Search for the cell housing the specified text and yield its [x, y] center coordinate. 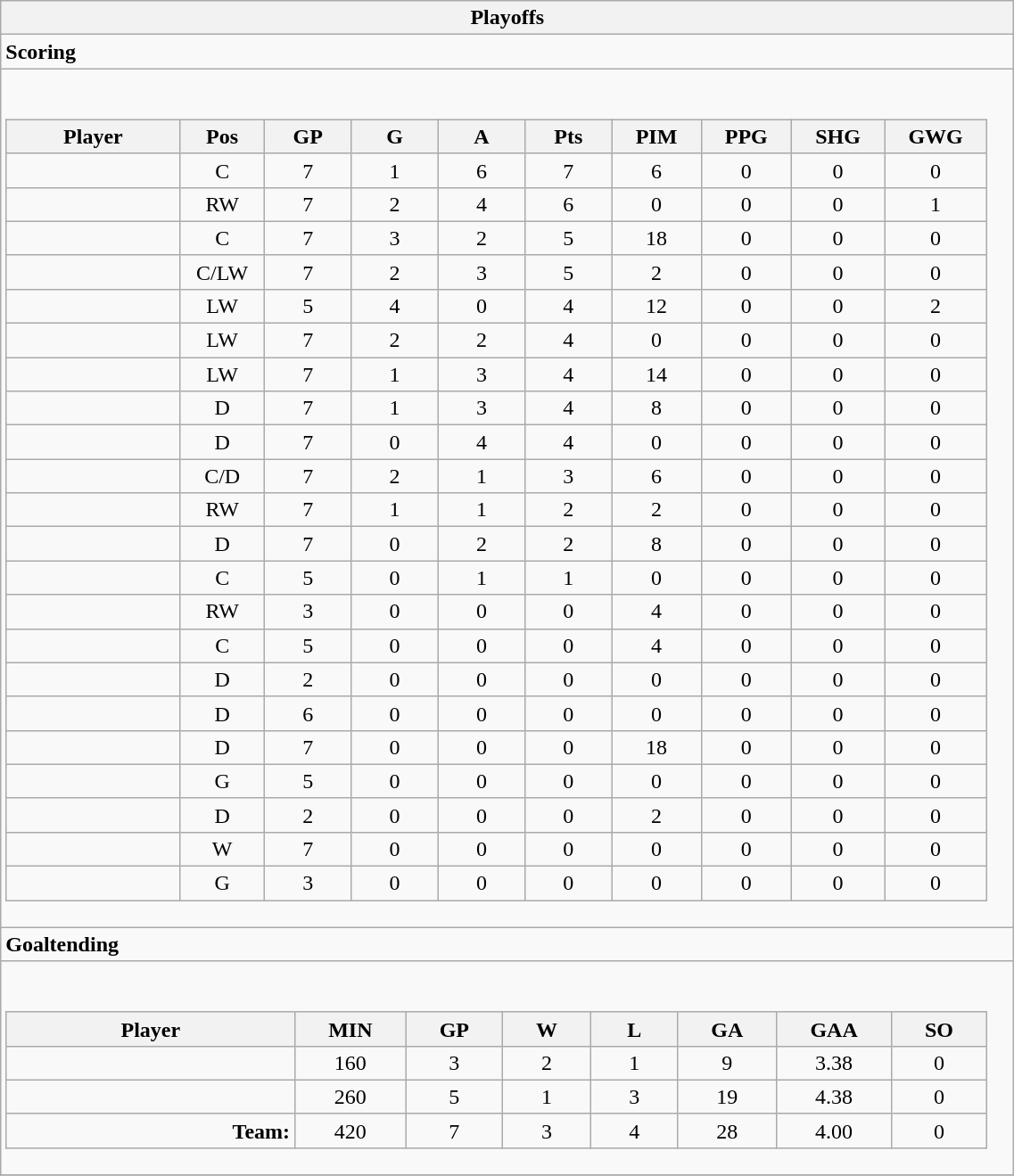
Goaltending [507, 944]
SO [938, 1029]
12 [656, 306]
420 [350, 1131]
Scoring [507, 52]
28 [728, 1131]
SHG [838, 136]
PPG [746, 136]
GA [728, 1029]
Pos [223, 136]
PIM [656, 136]
C/D [223, 476]
A [482, 136]
GWG [936, 136]
4.38 [834, 1097]
9 [728, 1063]
14 [656, 374]
260 [350, 1097]
L [635, 1029]
Pts [569, 136]
3.38 [834, 1063]
4.00 [834, 1131]
Player MIN GP W L GA GAA SO 160 3 2 1 9 3.38 0 260 5 1 3 19 4.38 0 Team: 420 7 3 4 28 4.00 0 [507, 1068]
MIN [350, 1029]
19 [728, 1097]
Team: [151, 1131]
160 [350, 1063]
GAA [834, 1029]
Playoffs [507, 18]
C/LW [223, 272]
